Search for the cell housing the specified text and yield its [x, y] center coordinate. 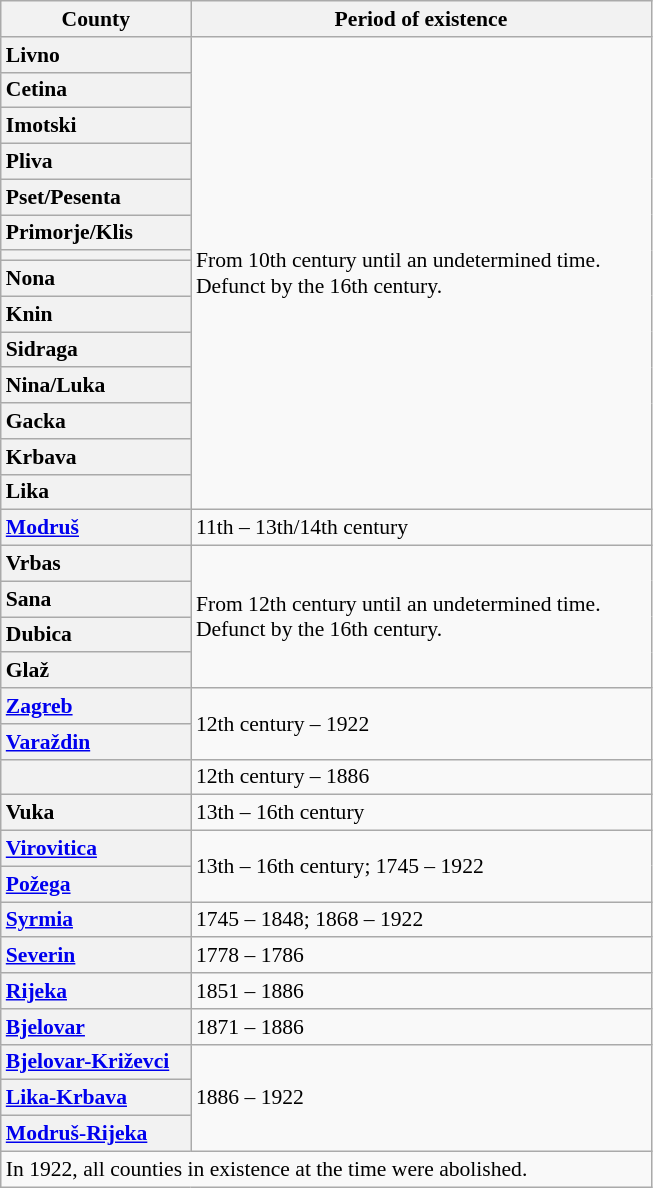
Sana [96, 599]
12th century – 1922 [421, 724]
Lika-Krbava [96, 1098]
Bjelovar [96, 1027]
In 1922, all counties in existence at the time were abolished. [326, 1169]
Krbava [96, 457]
12th century – 1886 [421, 777]
Požega [96, 884]
Pset/Pesenta [96, 197]
1778 – 1786 [421, 956]
Imotski [96, 126]
Bjelovar-Križevci [96, 1062]
Modruš-Rijeka [96, 1134]
Glaž [96, 671]
13th – 16th century [421, 813]
Severin [96, 956]
Nona [96, 279]
1745 – 1848; 1868 – 1922 [421, 920]
1886 – 1922 [421, 1098]
Modruš [96, 528]
Gacka [96, 421]
Period of existence [421, 19]
From 12th century until an undetermined time. Defunct by the 16th century. [421, 617]
Varaždin [96, 742]
Dubica [96, 635]
From 10th century until an undetermined time. Defunct by the 16th century. [421, 274]
Rijeka [96, 991]
13th – 16th century; 1745 – 1922 [421, 866]
Zagreb [96, 706]
Livno [96, 55]
County [96, 19]
Nina/Luka [96, 386]
Knin [96, 314]
Vrbas [96, 564]
11th – 13th/14th century [421, 528]
Sidraga [96, 350]
Virovitica [96, 849]
Lika [96, 492]
1871 – 1886 [421, 1027]
1851 – 1886 [421, 991]
Syrmia [96, 920]
Cetina [96, 90]
Pliva [96, 162]
Primorje/Klis [96, 233]
Vuka [96, 813]
